Find where the given text appears and provide that cell's center as (X, Y) coordinate. 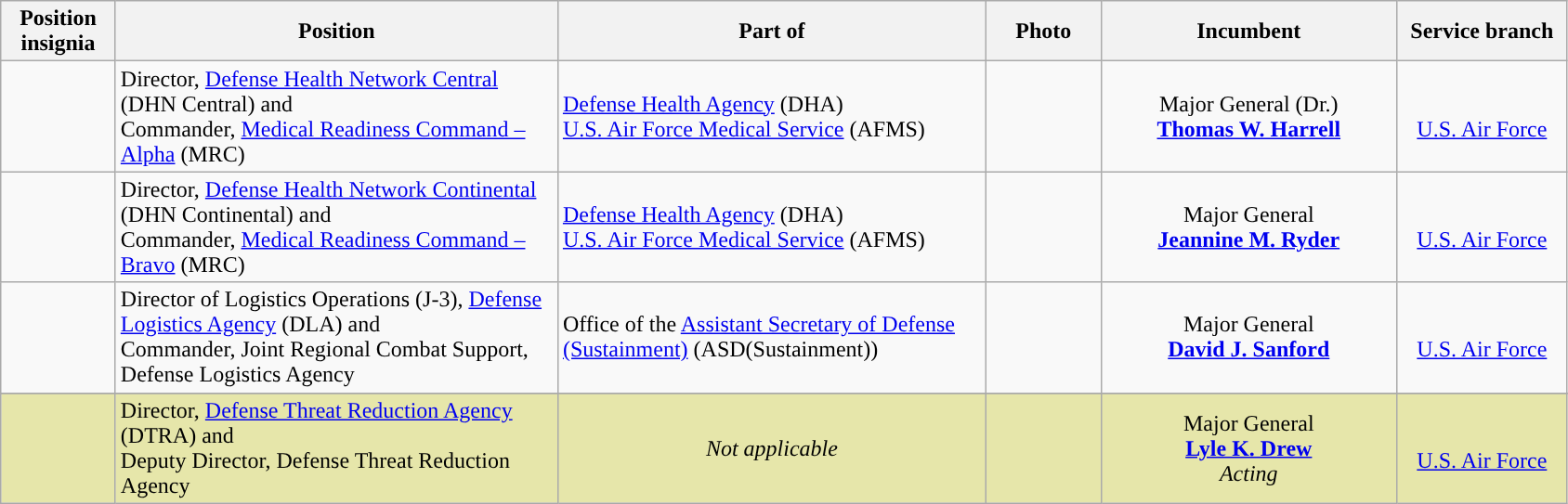
Director, Defense Health Network Continental (DHN Continental) andCommander, Medical Readiness Command – Bravo (MRC) (336, 226)
Director of Logistics Operations (J-3), Defense Logistics Agency (DLA) and Commander, Joint Regional Combat Support, Defense Logistics Agency (336, 338)
Major GeneralJeannine M. Ryder (1248, 226)
Director, Defense Health Network Central (DHN Central) andCommander, Medical Readiness Command – Alpha (MRC) (336, 117)
Office of the Assistant Secretary of Defense (Sustainment) (ASD(Sustainment)) (771, 338)
Service branch (1483, 32)
Major General (Dr.)Thomas W. Harrell (1248, 117)
Director, Defense Threat Reduction Agency (DTRA) andDeputy Director, Defense Threat Reduction Agency (336, 447)
Position insignia (59, 32)
Position (336, 32)
Incumbent (1248, 32)
Photo (1043, 32)
Major GeneralDavid J. Sanford (1248, 338)
Part of (771, 32)
Major GeneralLyle K. DrewActing (1248, 447)
Not applicable (771, 447)
